Identify which cell holds the provided text, then report its [x, y] central coordinate. 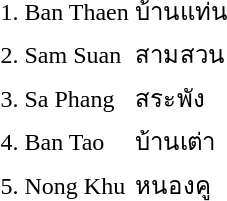
Sa Phang [76, 98]
Sam Suan [76, 54]
Ban Tao [76, 142]
